Scan for the cell matching the given text and deliver its [X, Y] coordinate at center. 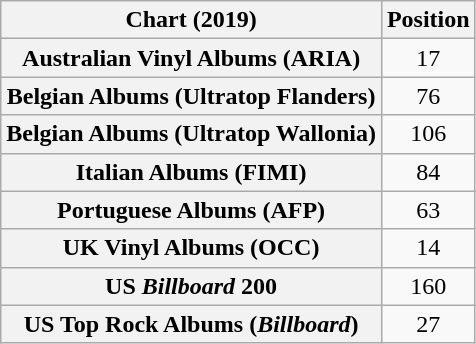
76 [428, 96]
Position [428, 20]
106 [428, 134]
US Top Rock Albums (Billboard) [192, 324]
Chart (2019) [192, 20]
27 [428, 324]
Belgian Albums (Ultratop Wallonia) [192, 134]
Belgian Albums (Ultratop Flanders) [192, 96]
14 [428, 248]
Portuguese Albums (AFP) [192, 210]
160 [428, 286]
Italian Albums (FIMI) [192, 172]
UK Vinyl Albums (OCC) [192, 248]
63 [428, 210]
US Billboard 200 [192, 286]
Australian Vinyl Albums (ARIA) [192, 58]
84 [428, 172]
17 [428, 58]
